Determine the (x, y) coordinate at the center of the cell enclosing the given text.  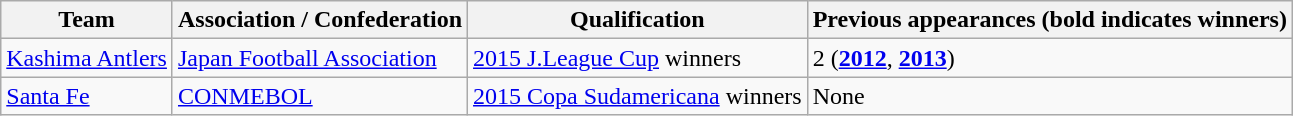
2 (2012, 2013) (1050, 58)
CONMEBOL (320, 96)
Association / Confederation (320, 20)
Team (87, 20)
2015 Copa Sudamericana winners (638, 96)
Previous appearances (bold indicates winners) (1050, 20)
None (1050, 96)
Santa Fe (87, 96)
Kashima Antlers (87, 58)
Japan Football Association (320, 58)
Qualification (638, 20)
2015 J.League Cup winners (638, 58)
